Provide the (X, Y) coordinate of the cell's center where the given text is located.  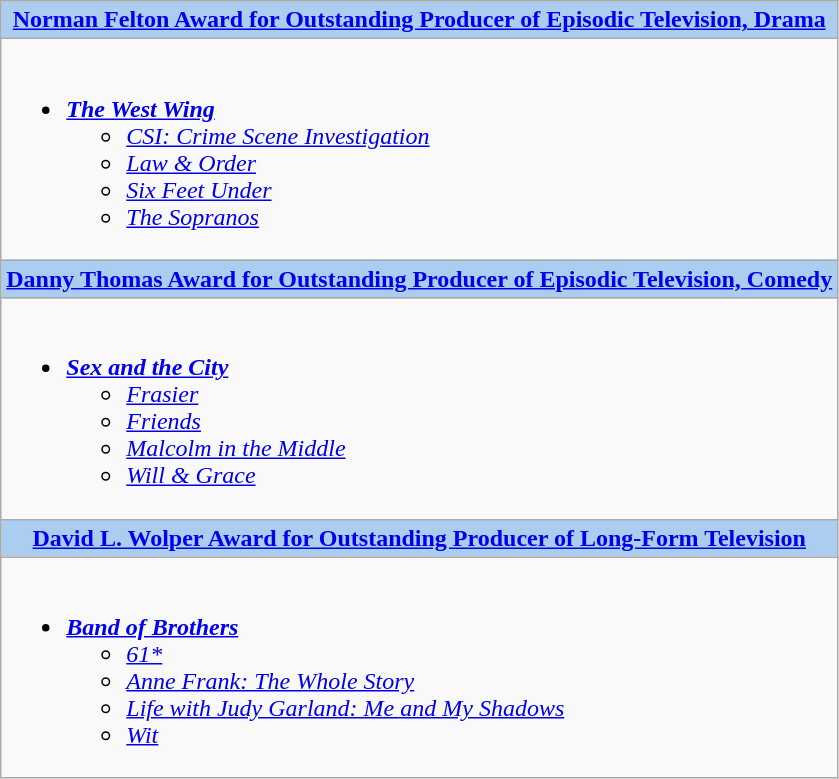
Sex and the CityFrasierFriendsMalcolm in the MiddleWill & Grace (420, 408)
Danny Thomas Award for Outstanding Producer of Episodic Television, Comedy (420, 279)
David L. Wolper Award for Outstanding Producer of Long-Form Television (420, 538)
Band of Brothers61*Anne Frank: The Whole StoryLife with Judy Garland: Me and My ShadowsWit (420, 668)
Norman Felton Award for Outstanding Producer of Episodic Television, Drama (420, 20)
The West WingCSI: Crime Scene InvestigationLaw & OrderSix Feet UnderThe Sopranos (420, 150)
